For the text-containing cell, return its midpoint in (x, y) coordinate format. 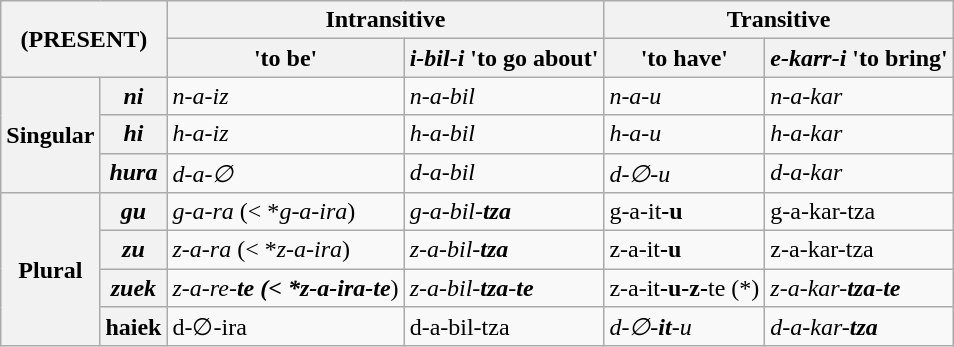
g-a-kar-tza (859, 212)
d-∅-it-u (684, 327)
Plural (50, 270)
d-a-kar-tza (859, 327)
d-∅-ira (286, 327)
z-a-re-te (< *z-a-ira-te) (286, 288)
Transitive (778, 20)
d-∅-u (684, 173)
gu (134, 212)
hura (134, 173)
d-a-kar (859, 173)
d-a-∅ (286, 173)
z-a-it-u-z-te (*) (684, 288)
g-a-ra (< *g-a-ira) (286, 212)
z-a-kar-tza (859, 250)
e-karr-i 'to bring' (859, 58)
h-a-u (684, 134)
d-a-bil (504, 173)
h-a-kar (859, 134)
hi (134, 134)
n-a-kar (859, 96)
n-a-bil (504, 96)
z-a-bil-tza (504, 250)
haiek (134, 327)
z-a-ra (< *z-a-ira) (286, 250)
Intransitive (386, 20)
n-a-iz (286, 96)
h-a-iz (286, 134)
zu (134, 250)
d-a-bil-tza (504, 327)
Singular (50, 135)
z-a-kar-tza-te (859, 288)
'to be' (286, 58)
g-a-bil-tza (504, 212)
'to have' (684, 58)
zuek (134, 288)
h-a-bil (504, 134)
z-a-bil-tza-te (504, 288)
n-a-u (684, 96)
ni (134, 96)
(PRESENT) (84, 39)
z-a-it-u (684, 250)
i-bil-i 'to go about' (504, 58)
g-a-it-u (684, 212)
